Locate the cell with the specified text and output its [x, y] center coordinate. 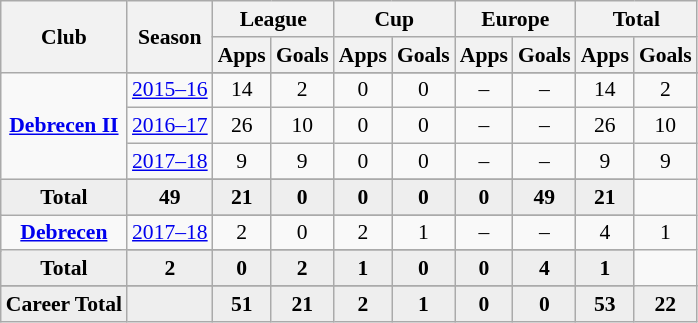
Career Total [64, 304]
Debrecen [64, 233]
Debrecen II [64, 126]
Cup [394, 19]
22 [666, 304]
51 [242, 304]
Season [170, 36]
Club [64, 36]
53 [605, 304]
League [274, 19]
2015–16 [170, 90]
2016–17 [170, 126]
Europe [516, 19]
